Scan for the cell matching the given text and deliver its (x, y) coordinate at center. 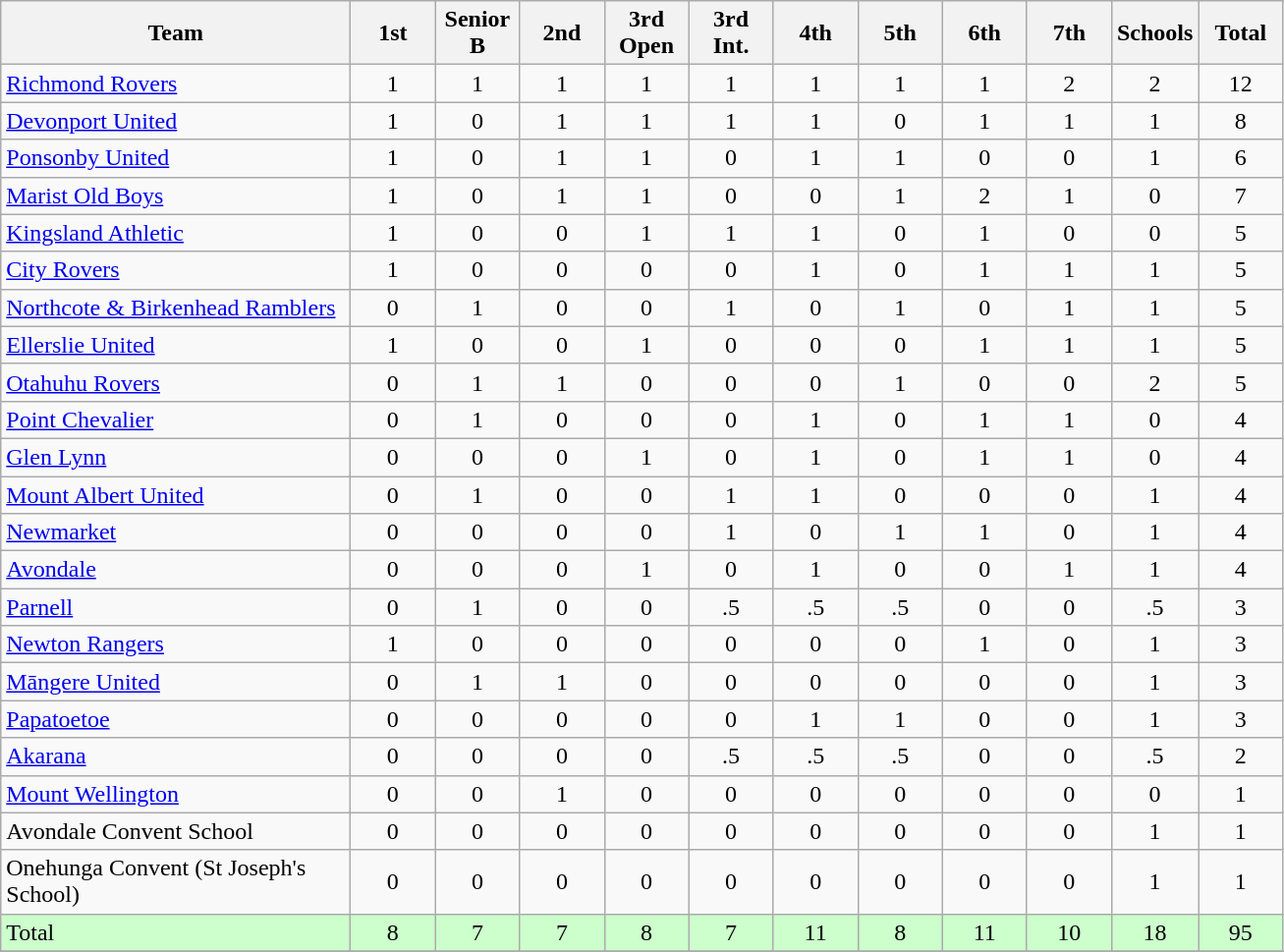
4th (815, 33)
Papatoetoe (176, 719)
Richmond Rovers (176, 84)
Akarana (176, 756)
Mount Albert United (176, 494)
Ponsonby United (176, 158)
Otahuhu Rovers (176, 382)
City Rovers (176, 270)
2nd (562, 33)
Māngere United (176, 682)
Avondale Convent School (176, 831)
5th (900, 33)
10 (1069, 932)
6 (1241, 158)
Kingsland Athletic (176, 233)
Onehunga Convent (St Joseph's School) (176, 882)
Mount Wellington (176, 794)
Point Chevalier (176, 420)
6th (984, 33)
Parnell (176, 607)
3rd Open (646, 33)
Team (176, 33)
Avondale (176, 570)
7th (1069, 33)
18 (1154, 932)
Senior B (477, 33)
Glen Lynn (176, 457)
Schools (1154, 33)
Newmarket (176, 532)
1st (393, 33)
95 (1241, 932)
3rd Int. (731, 33)
Newton Rangers (176, 644)
Devonport United (176, 121)
12 (1241, 84)
Marist Old Boys (176, 196)
Ellerslie United (176, 345)
Northcote & Birkenhead Ramblers (176, 308)
